Extract the [X, Y] coordinate from the center of the cell holding the provided text.  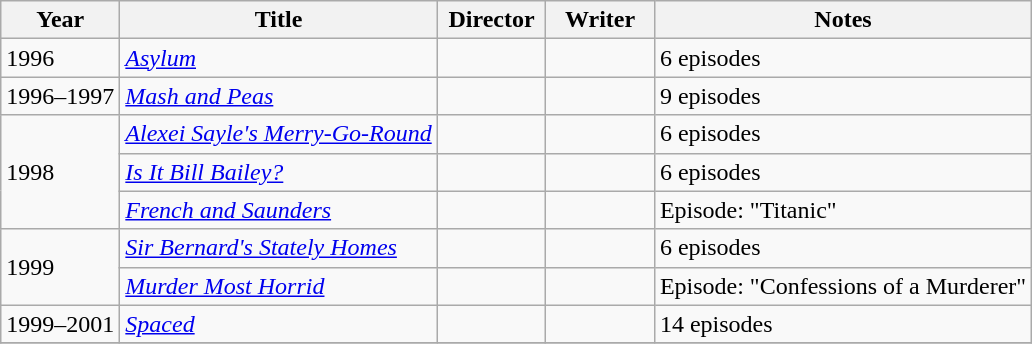
Title [278, 20]
Murder Most Horrid [278, 286]
Is It Bill Bailey? [278, 172]
Notes [842, 20]
Writer [600, 20]
Year [60, 20]
1998 [60, 172]
1999 [60, 267]
French and Saunders [278, 210]
1999–2001 [60, 324]
Episode: "Titanic" [842, 210]
Director [492, 20]
Mash and Peas [278, 96]
Episode: "Confessions of a Murderer" [842, 286]
9 episodes [842, 96]
Asylum [278, 58]
1996 [60, 58]
Alexei Sayle's Merry-Go-Round [278, 134]
14 episodes [842, 324]
Sir Bernard's Stately Homes [278, 248]
1996–1997 [60, 96]
Spaced [278, 324]
